Output the (x, y) coordinate of the center of the cell containing the given text.  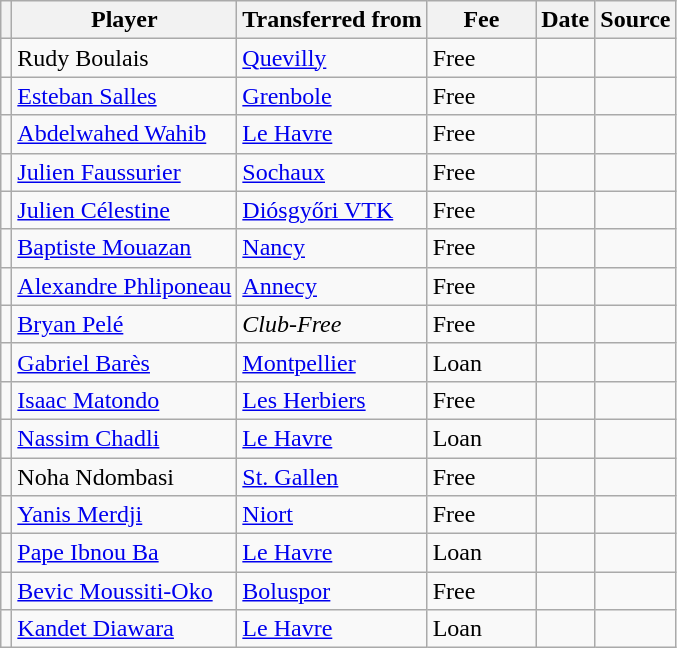
Esteban Salles (124, 96)
Noha Ndombasi (124, 477)
Boluspor (332, 591)
Player (124, 20)
Sochaux (332, 172)
Baptiste Mouazan (124, 248)
Nassim Chadli (124, 438)
Source (636, 20)
Niort (332, 515)
Transferred from (332, 20)
Pape Ibnou Ba (124, 553)
Gabriel Barès (124, 362)
Montpellier (332, 362)
Isaac Matondo (124, 400)
Quevilly (332, 58)
Julien Célestine (124, 210)
Bryan Pelé (124, 324)
Date (566, 20)
Fee (482, 20)
Annecy (332, 286)
Julien Faussurier (124, 172)
Club-Free (332, 324)
Kandet Diawara (124, 629)
St. Gallen (332, 477)
Alexandre Phliponeau (124, 286)
Yanis Merdji (124, 515)
Nancy (332, 248)
Bevic Moussiti-Oko (124, 591)
Diósgyőri VTK (332, 210)
Grenbole (332, 96)
Rudy Boulais (124, 58)
Abdelwahed Wahib (124, 134)
Les Herbiers (332, 400)
